Detect which cell encompasses the target text, then output its [x, y] center coordinate. 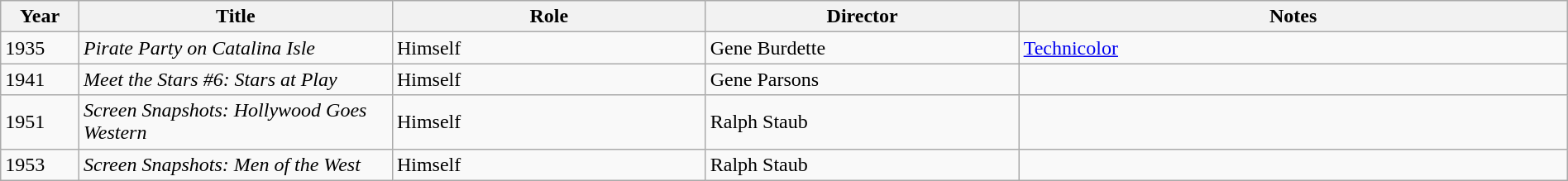
Director [862, 17]
1953 [40, 164]
Gene Burdette [862, 48]
Screen Snapshots: Hollywood Goes Western [235, 122]
1951 [40, 122]
Gene Parsons [862, 79]
Screen Snapshots: Men of the West [235, 164]
1941 [40, 79]
Year [40, 17]
Meet the Stars #6: Stars at Play [235, 79]
Pirate Party on Catalina Isle [235, 48]
Technicolor [1293, 48]
Role [549, 17]
1935 [40, 48]
Title [235, 17]
Notes [1293, 17]
